For the text-containing cell, return its midpoint in [X, Y] coordinate format. 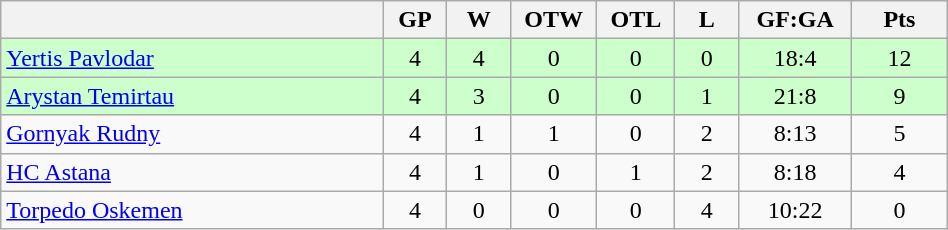
Torpedo Oskemen [192, 210]
OTW [554, 20]
OTL [636, 20]
9 [900, 96]
12 [900, 58]
3 [479, 96]
L [707, 20]
HC Astana [192, 172]
10:22 [796, 210]
21:8 [796, 96]
5 [900, 134]
W [479, 20]
Pts [900, 20]
Gornyak Rudny [192, 134]
GF:GA [796, 20]
18:4 [796, 58]
Yertis Pavlodar [192, 58]
Arystan Temirtau [192, 96]
8:18 [796, 172]
8:13 [796, 134]
GP [415, 20]
